Find where the given text appears and provide that cell's center as [x, y] coordinate. 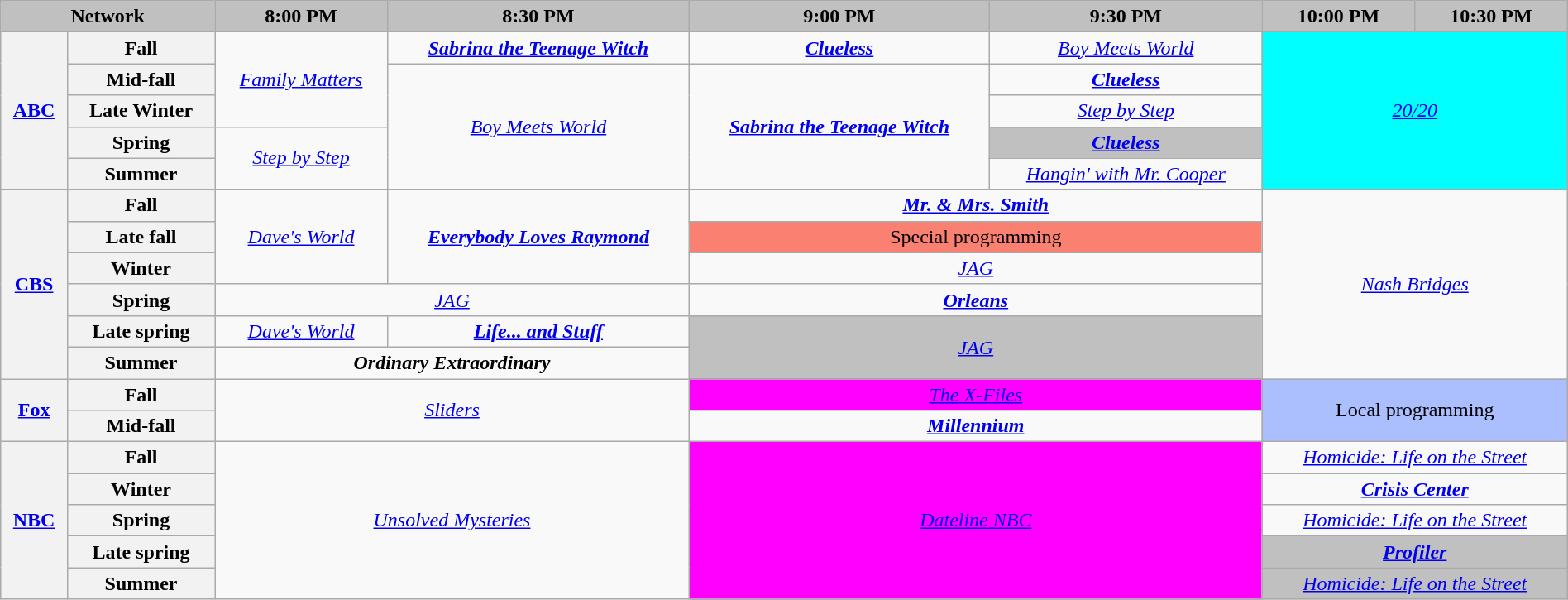
Network [108, 17]
8:00 PM [301, 17]
Dateline NBC [976, 521]
Life... and Stuff [538, 331]
Late Winter [141, 111]
Fox [35, 410]
Special programming [976, 237]
Everybody Loves Raymond [538, 237]
Local programming [1414, 410]
Profiler [1414, 552]
Nash Bridges [1414, 284]
Family Matters [301, 79]
9:30 PM [1126, 17]
8:30 PM [538, 17]
10:30 PM [1492, 17]
Sliders [452, 410]
20/20 [1414, 111]
Hangin' with Mr. Cooper [1126, 174]
Late fall [141, 237]
ABC [35, 111]
Crisis Center [1414, 489]
Ordinary Extraordinary [452, 362]
Millennium [976, 426]
Orleans [976, 300]
10:00 PM [1338, 17]
NBC [35, 521]
CBS [35, 284]
Mr. & Mrs. Smith [976, 205]
The X-Files [976, 395]
9:00 PM [839, 17]
Unsolved Mysteries [452, 521]
